Pinpoint the cell where the given text exists, returning its (x, y) midpoint coordinate. 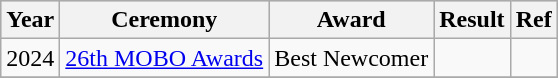
2024 (30, 58)
Ceremony (164, 20)
Best Newcomer (352, 58)
Ref (534, 20)
Result (472, 20)
Award (352, 20)
26th MOBO Awards (164, 58)
Year (30, 20)
